Identify which cell holds the provided text, then report its (x, y) central coordinate. 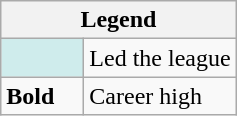
Career high (160, 96)
Legend (118, 20)
Bold (42, 96)
Led the league (160, 58)
